Scan for the cell matching the given text and deliver its (x, y) coordinate at center. 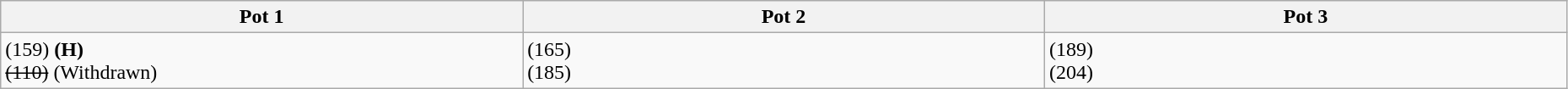
(165) (185) (784, 61)
Pot 2 (784, 17)
(189) (204) (1306, 61)
Pot 1 (261, 17)
(159) (H) (110) (Withdrawn) (261, 61)
Pot 3 (1306, 17)
